Determine the [X, Y] coordinate at the center of the cell enclosing the given text.  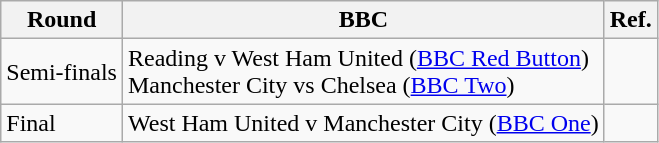
Reading v West Ham United (BBC Red Button)Manchester City vs Chelsea (BBC Two) [363, 72]
BBC [363, 20]
Final [62, 123]
Semi-finals [62, 72]
Ref. [630, 20]
West Ham United v Manchester City (BBC One) [363, 123]
Round [62, 20]
